Return the [X, Y] coordinate for the center point of the cell that contains the specified text.  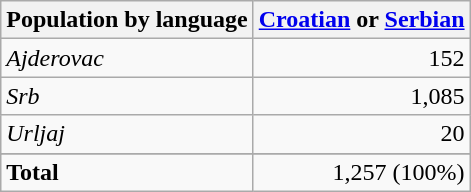
Srb [127, 96]
1,085 [362, 96]
Ajderovac [127, 58]
Population by language [127, 20]
Urljaj [127, 134]
152 [362, 58]
Total [127, 172]
Croatian or Serbian [362, 20]
20 [362, 134]
1,257 (100%) [362, 172]
